Return the [x, y] coordinate for the center point of the cell that contains the specified text.  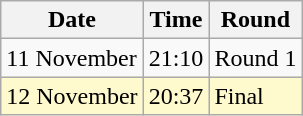
11 November [72, 58]
Round 1 [256, 58]
Round [256, 20]
20:37 [176, 96]
Final [256, 96]
21:10 [176, 58]
Date [72, 20]
Time [176, 20]
12 November [72, 96]
